Search for the cell housing the specified text and yield its (X, Y) center coordinate. 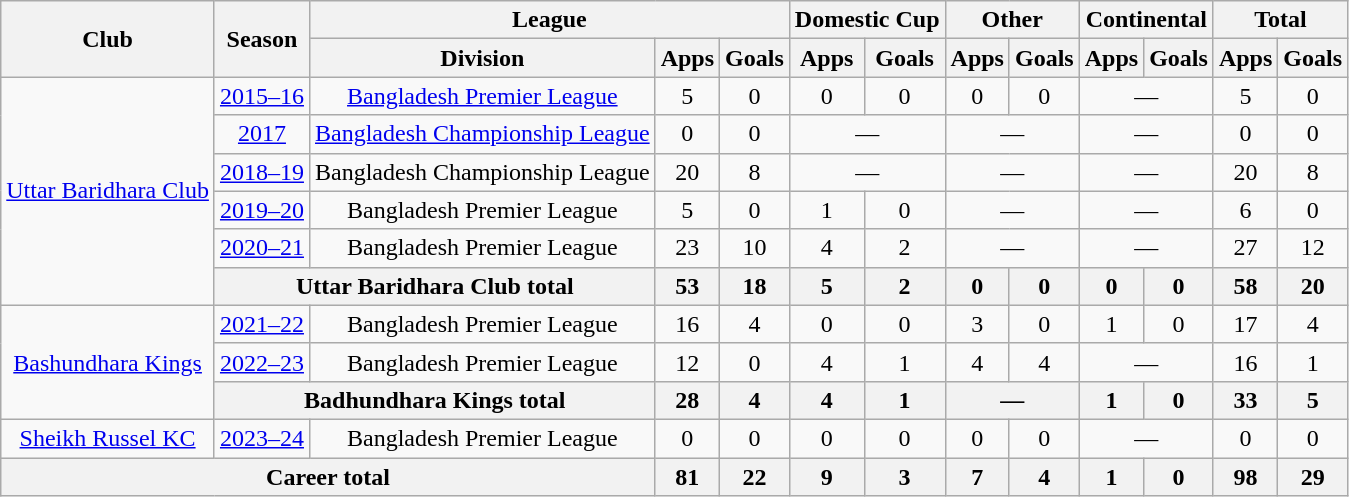
Sheikh Russel KC (108, 438)
2019–20 (262, 210)
29 (1313, 477)
2022–23 (262, 362)
27 (1245, 248)
6 (1245, 210)
28 (687, 400)
2021–22 (262, 324)
7 (977, 477)
9 (826, 477)
98 (1245, 477)
18 (755, 286)
League (549, 20)
2017 (262, 134)
2020–21 (262, 248)
Domestic Cup (867, 20)
22 (755, 477)
Bashundhara Kings (108, 362)
Uttar Baridhara Club total (434, 286)
Uttar Baridhara Club (108, 191)
10 (755, 248)
53 (687, 286)
23 (687, 248)
Continental (1146, 20)
Total (1280, 20)
17 (1245, 324)
2018–19 (262, 172)
Career total (328, 477)
Division (482, 58)
Badhundhara Kings total (434, 400)
2015–16 (262, 96)
Club (108, 39)
Other (1012, 20)
58 (1245, 286)
2023–24 (262, 438)
33 (1245, 400)
81 (687, 477)
Season (262, 39)
